Provide the [X, Y] coordinate of the cell's center where the given text is located.  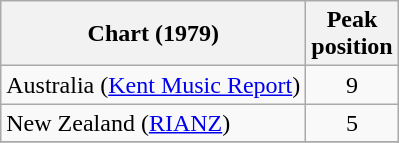
New Zealand (RIANZ) [154, 123]
Australia (Kent Music Report) [154, 85]
9 [352, 85]
5 [352, 123]
Chart (1979) [154, 34]
Peakposition [352, 34]
